Return [x, y] of the center of cell containing provided text 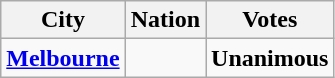
Melbourne [63, 58]
Votes [270, 20]
Unanimous [270, 58]
City [63, 20]
Nation [165, 20]
